Extract the (X, Y) coordinate from the center of the cell holding the provided text.  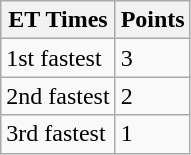
2nd fastest (58, 96)
3rd fastest (58, 134)
ET Times (58, 20)
Points (152, 20)
1st fastest (58, 58)
2 (152, 96)
3 (152, 58)
1 (152, 134)
